Return the [x, y] coordinate for the center point of the cell that contains the specified text.  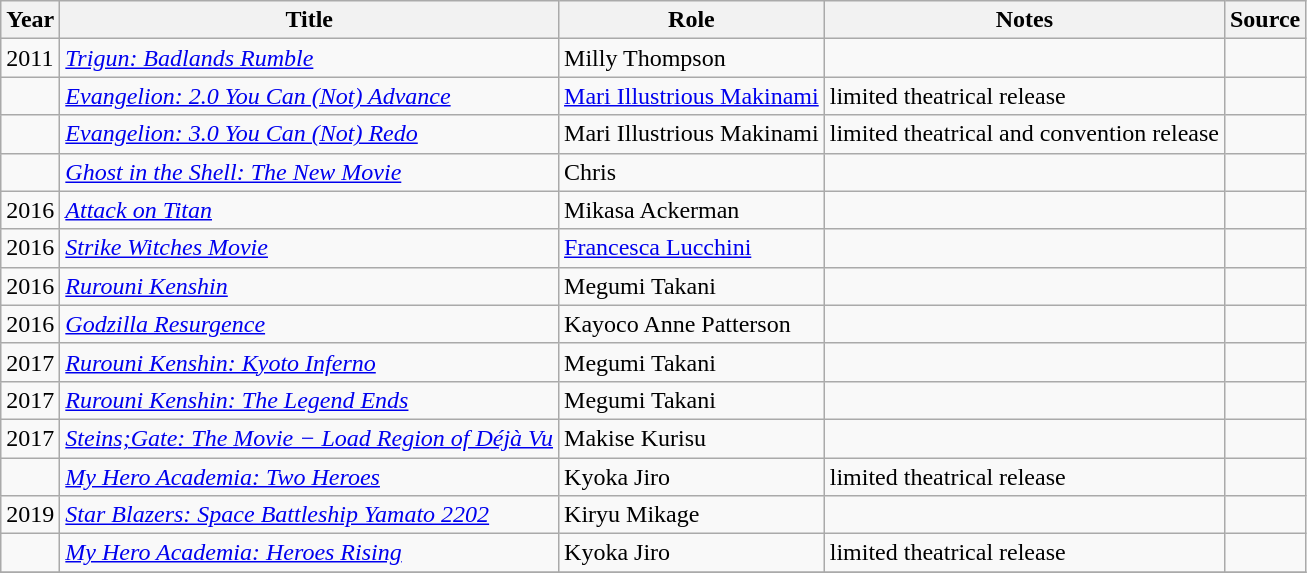
Francesca Lucchini [692, 248]
Milly Thompson [692, 58]
Rurouni Kenshin: Kyoto Inferno [310, 362]
Rurouni Kenshin: The Legend Ends [310, 400]
2011 [30, 58]
Notes [1024, 20]
Title [310, 20]
Role [692, 20]
Year [30, 20]
Godzilla Resurgence [310, 324]
Makise Kurisu [692, 438]
Chris [692, 172]
Trigun: Badlands Rumble [310, 58]
Source [1264, 20]
Star Blazers: Space Battleship Yamato 2202 [310, 515]
Kiryu Mikage [692, 515]
Attack on Titan [310, 210]
Kayoco Anne Patterson [692, 324]
Strike Witches Movie [310, 248]
Ghost in the Shell: The New Movie [310, 172]
Evangelion: 2.0 You Can (Not) Advance [310, 96]
My Hero Academia: Heroes Rising [310, 553]
limited theatrical and convention release [1024, 134]
Evangelion: 3.0 You Can (Not) Redo [310, 134]
My Hero Academia: Two Heroes [310, 477]
Steins;Gate: The Movie − Load Region of Déjà Vu [310, 438]
2019 [30, 515]
Rurouni Kenshin [310, 286]
Mikasa Ackerman [692, 210]
